From the cell containing the given text, extract its center point as (x, y) coordinate. 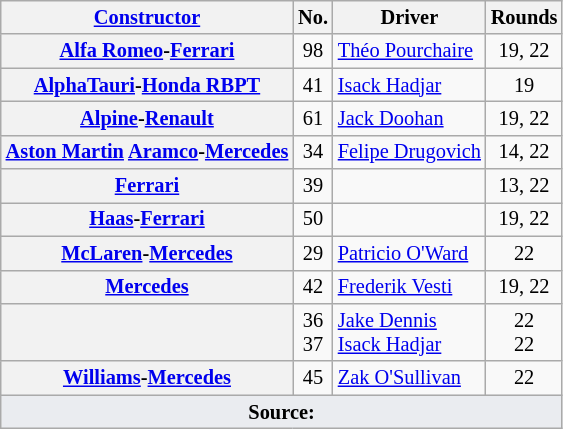
Théo Pourchaire (410, 51)
Rounds (524, 17)
Isack Hadjar (410, 85)
No. (313, 17)
Jack Doohan (410, 118)
Jake DennisIsack Hadjar (410, 332)
34 (313, 152)
Frederik Vesti (410, 287)
Aston Martin Aramco-Mercedes (147, 152)
98 (313, 51)
29 (313, 253)
Constructor (147, 17)
50 (313, 219)
3637 (313, 332)
Source: (282, 412)
13, 22 (524, 186)
19 (524, 85)
Driver (410, 17)
Williams-Mercedes (147, 378)
39 (313, 186)
14, 22 (524, 152)
61 (313, 118)
Haas-Ferrari (147, 219)
Alfa Romeo-Ferrari (147, 51)
41 (313, 85)
Patricio O'Ward (410, 253)
Zak O'Sullivan (410, 378)
Alpine-Renault (147, 118)
Ferrari (147, 186)
Mercedes (147, 287)
45 (313, 378)
Felipe Drugovich (410, 152)
AlphaTauri-Honda RBPT (147, 85)
McLaren-Mercedes (147, 253)
2222 (524, 332)
42 (313, 287)
